Return the (x, y) coordinate for the center point of the cell that contains the specified text.  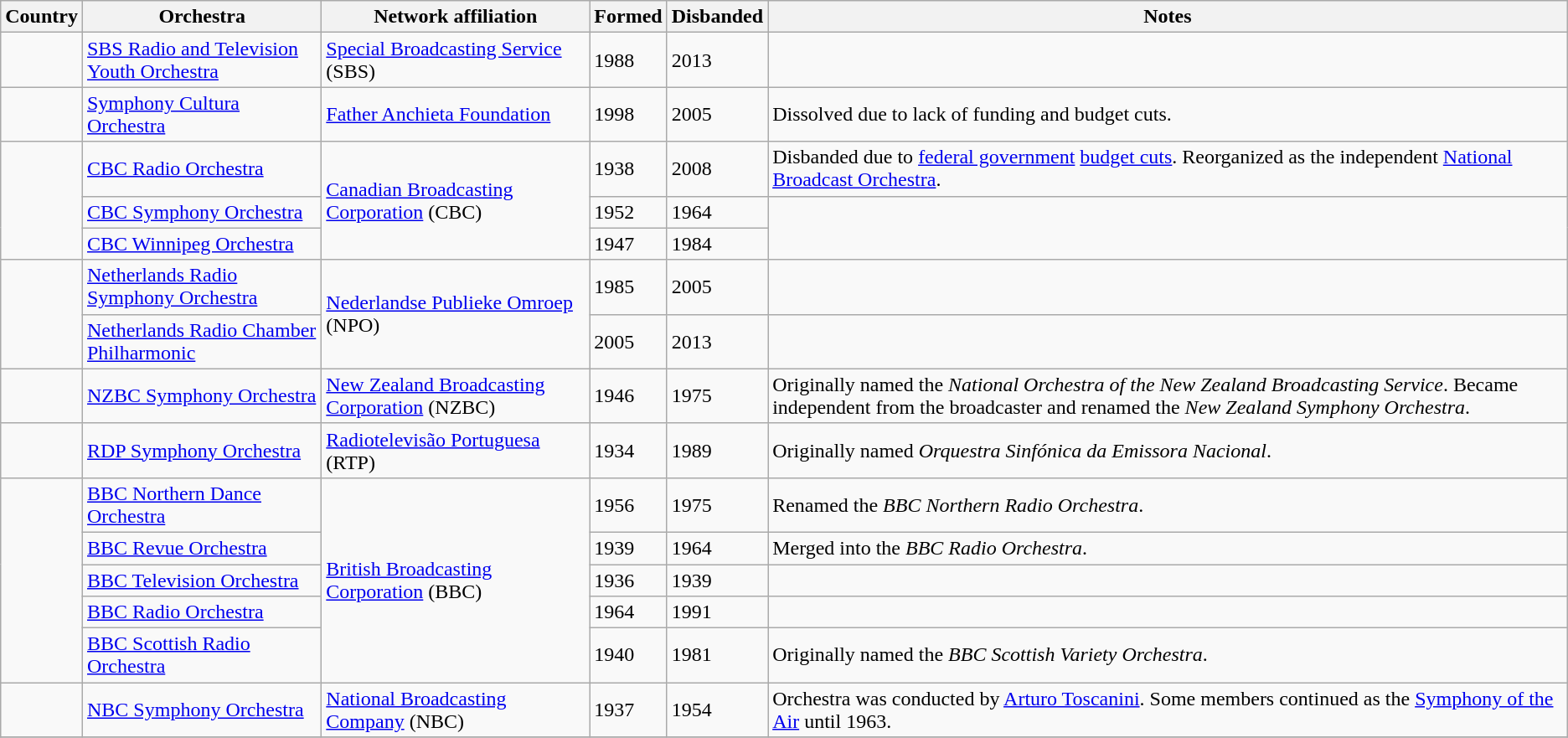
British Broadcasting Corporation (BBC) (456, 580)
BBC Northern Dance Orchestra (201, 504)
1981 (717, 655)
1984 (717, 244)
Renamed the BBC Northern Radio Orchestra. (1168, 504)
Father Anchieta Foundation (456, 114)
RDP Symphony Orchestra (201, 451)
Orchestra (201, 17)
BBC Scottish Radio Orchestra (201, 655)
1954 (717, 710)
Symphony Cultura Orchestra (201, 114)
1937 (628, 710)
1936 (628, 581)
Special Broadcasting Service (SBS) (456, 60)
CBC Symphony Orchestra (201, 212)
Notes (1168, 17)
Originally named Orquestra Sinfónica da Emissora Nacional. (1168, 451)
1991 (717, 612)
Netherlands Radio Symphony Orchestra (201, 286)
Country (42, 17)
1952 (628, 212)
National Broadcasting Company (NBC) (456, 710)
1940 (628, 655)
NBC Symphony Orchestra (201, 710)
SBS Radio and Television Youth Orchestra (201, 60)
Radiotelevisão Portuguesa (RTP) (456, 451)
Dissolved due to lack of funding and budget cuts. (1168, 114)
BBC Television Orchestra (201, 581)
Disbanded due to federal government budget cuts. Reorganized as the independent National Broadcast Orchestra. (1168, 169)
1988 (628, 60)
Merged into the BBC Radio Orchestra. (1168, 548)
CBC Winnipeg Orchestra (201, 244)
Orchestra was conducted by Arturo Toscanini. Some members continued as the Symphony of the Air until 1963. (1168, 710)
2008 (717, 169)
1956 (628, 504)
1938 (628, 169)
Nederlandse Publieke Omroep (NPO) (456, 314)
Canadian Broadcasting Corporation (CBC) (456, 201)
Disbanded (717, 17)
Network affiliation (456, 17)
New Zealand Broadcasting Corporation (NZBC) (456, 395)
1947 (628, 244)
NZBC Symphony Orchestra (201, 395)
BBC Radio Orchestra (201, 612)
BBC Revue Orchestra (201, 548)
1989 (717, 451)
CBC Radio Orchestra (201, 169)
1946 (628, 395)
1998 (628, 114)
1985 (628, 286)
Formed (628, 17)
Originally named the BBC Scottish Variety Orchestra. (1168, 655)
1934 (628, 451)
Netherlands Radio Chamber Philharmonic (201, 342)
